Extract the (x, y) coordinate from the center of the cell holding the provided text.  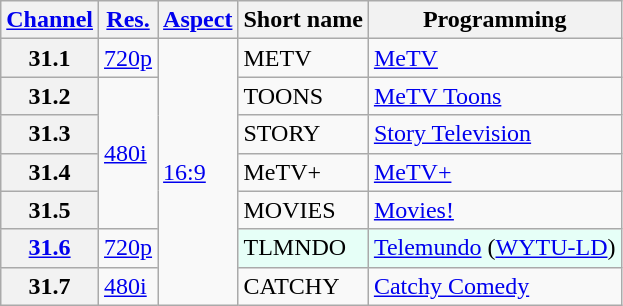
31.4 (50, 172)
31.5 (50, 210)
MeTV (494, 58)
METV (303, 58)
31.7 (50, 286)
CATCHY (303, 286)
Res. (128, 20)
Catchy Comedy (494, 286)
31.2 (50, 96)
TOONS (303, 96)
31.1 (50, 58)
Short name (303, 20)
Programming (494, 20)
MeTV Toons (494, 96)
31.6 (50, 248)
Movies! (494, 210)
Story Television (494, 134)
16:9 (198, 172)
MOVIES (303, 210)
TLMNDO (303, 248)
Telemundo (WYTU-LD) (494, 248)
Channel (50, 20)
31.3 (50, 134)
STORY (303, 134)
Aspect (198, 20)
